Return (x, y) of the center of cell containing provided text 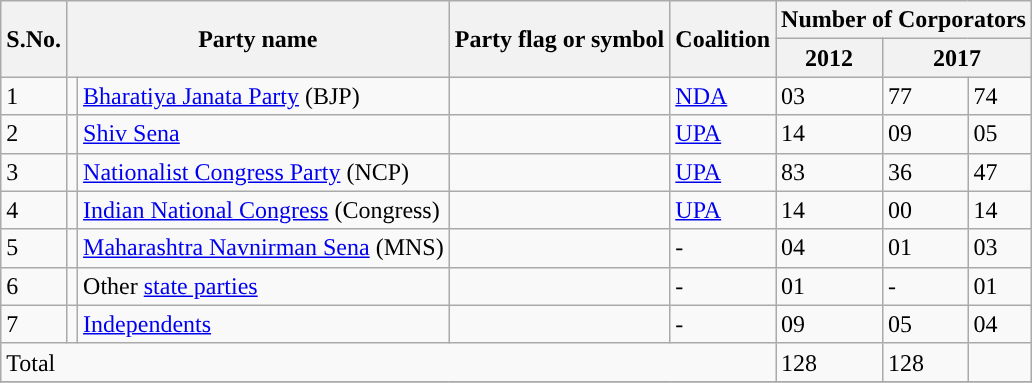
Indian National Congress (Congress) (264, 210)
00 (926, 210)
7 (34, 324)
36 (926, 172)
6 (34, 286)
5 (34, 248)
S.No. (34, 39)
2017 (958, 58)
Other state parties (264, 286)
Independents (264, 324)
NDA (723, 96)
Number of Corporators (904, 20)
2012 (830, 58)
1 (34, 96)
Total (388, 362)
Coalition (723, 39)
77 (926, 96)
83 (830, 172)
Party name (258, 39)
2 (34, 134)
Maharashtra Navnirman Sena (MNS) (264, 248)
3 (34, 172)
Nationalist Congress Party (NCP) (264, 172)
Shiv Sena (264, 134)
47 (1000, 172)
Bharatiya Janata Party (BJP) (264, 96)
74 (1000, 96)
Party flag or symbol (560, 39)
4 (34, 210)
